Extract the (X, Y) coordinate from the center of the cell holding the provided text.  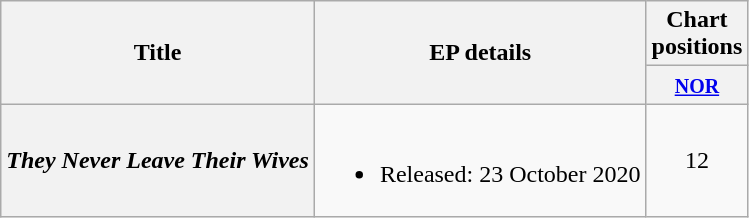
Title (158, 52)
They Never Leave Their Wives (158, 160)
EP details (480, 52)
Released: 23 October 2020 (480, 160)
NOR (697, 85)
Chart positions (697, 34)
12 (697, 160)
